For the text-containing cell, return its midpoint in (x, y) coordinate format. 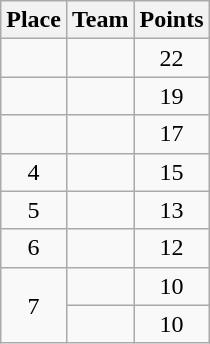
7 (34, 305)
4 (34, 172)
15 (172, 172)
22 (172, 58)
Points (172, 20)
17 (172, 134)
5 (34, 210)
13 (172, 210)
19 (172, 96)
Team (100, 20)
12 (172, 248)
Place (34, 20)
6 (34, 248)
